Search for the cell housing the specified text and yield its (X, Y) center coordinate. 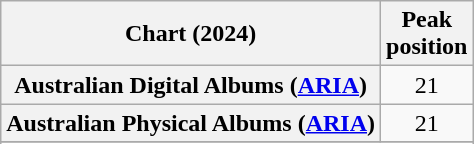
Australian Physical Albums (ARIA) (191, 123)
Peakposition (427, 34)
Chart (2024) (191, 34)
Australian Digital Albums (ARIA) (191, 85)
